Provide the [X, Y] coordinate of the cell's center where the given text is located.  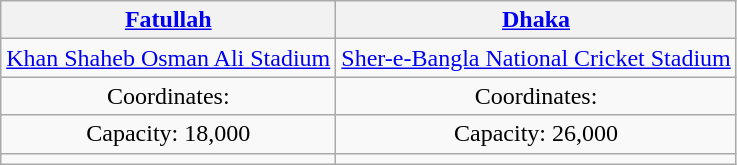
Sher-e-Bangla National Cricket Stadium [536, 58]
Khan Shaheb Osman Ali Stadium [168, 58]
Dhaka [536, 20]
Capacity: 26,000 [536, 134]
Capacity: 18,000 [168, 134]
Fatullah [168, 20]
